For the text-containing cell, return its midpoint in [X, Y] coordinate format. 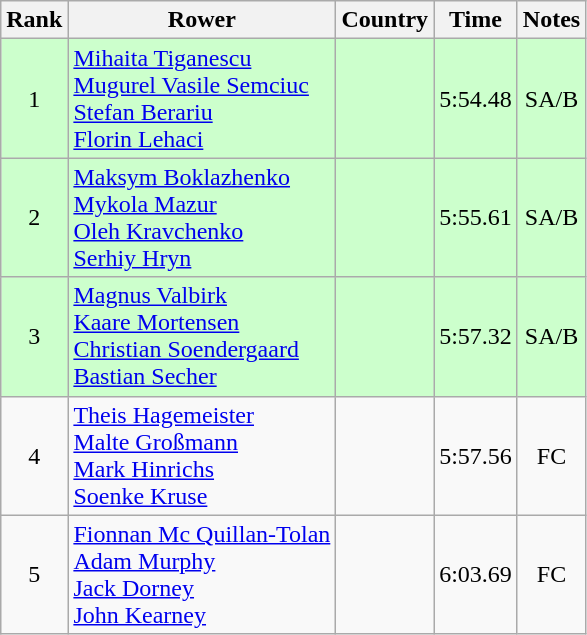
2 [34, 218]
Theis HagemeisterMalte GroßmannMark HinrichsSoenke Kruse [202, 456]
5:57.56 [476, 456]
5 [34, 574]
5:55.61 [476, 218]
Rank [34, 20]
Fionnan Mc Quillan-TolanAdam MurphyJack DorneyJohn Kearney [202, 574]
5:57.32 [476, 336]
5:54.48 [476, 98]
6:03.69 [476, 574]
Magnus ValbirkKaare MortensenChristian SoendergaardBastian Secher [202, 336]
Notes [551, 20]
1 [34, 98]
Mihaita TiganescuMugurel Vasile SemciucStefan BerariuFlorin Lehaci [202, 98]
Country [385, 20]
3 [34, 336]
Maksym BoklazhenkoMykola MazurOleh KravchenkoSerhiy Hryn [202, 218]
Rower [202, 20]
Time [476, 20]
4 [34, 456]
